Return the (X, Y) coordinate for the center point of the cell that contains the specified text.  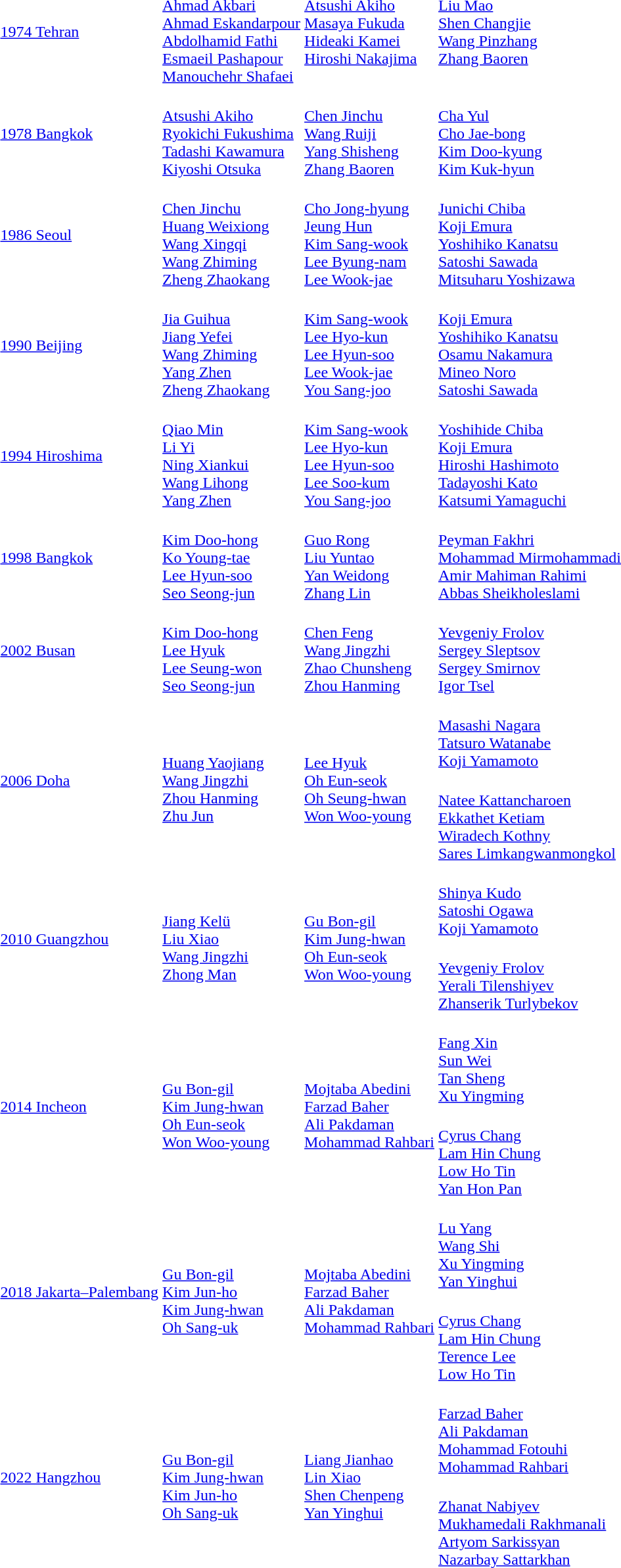
Kim Doo-hongKo Young-taeLee Hyun-sooSeo Seong-jun (231, 558)
Chen FengWang JingzhiZhao ChunshengZhou Hanming (369, 650)
Chen JinchuWang RuijiYang ShishengZhang Baoren (369, 133)
Qiao MinLi YiNing XiankuiWang LihongYang Zhen (231, 456)
Kim Doo-hongLee HyukLee Seung-wonSeo Seong-jun (231, 650)
Gu Bon-gilKim Jun-hoKim Jung-hwanOh Sang-uk (231, 1293)
Huang YaojiangWang JingzhiZhou HanmingZhu Jun (231, 780)
Kim Sang-wookLee Hyo-kunLee Hyun-sooLee Wook-jaeYou Sang-joo (369, 346)
Kim Sang-wookLee Hyo-kunLee Hyun-sooLee Soo-kumYou Sang-joo (369, 456)
Atsushi AkihoRyokichi FukushimaTadashi KawamuraKiyoshi Otsuka (231, 133)
Jia GuihuaJiang YefeiWang ZhimingYang ZhenZheng Zhaokang (231, 346)
Guo RongLiu YuntaoYan WeidongZhang Lin (369, 558)
Lee HyukOh Eun-seokOh Seung-hwanWon Woo-young (369, 780)
Jiang KelüLiu XiaoWang JingzhiZhong Man (231, 939)
Cho Jong-hyungJeung HunKim Sang-wookLee Byung-namLee Wook-jae (369, 235)
Chen JinchuHuang WeixiongWang XingqiWang ZhimingZheng Zhaokang (231, 235)
